Extract the (x, y) coordinate from the center of the cell holding the provided text.  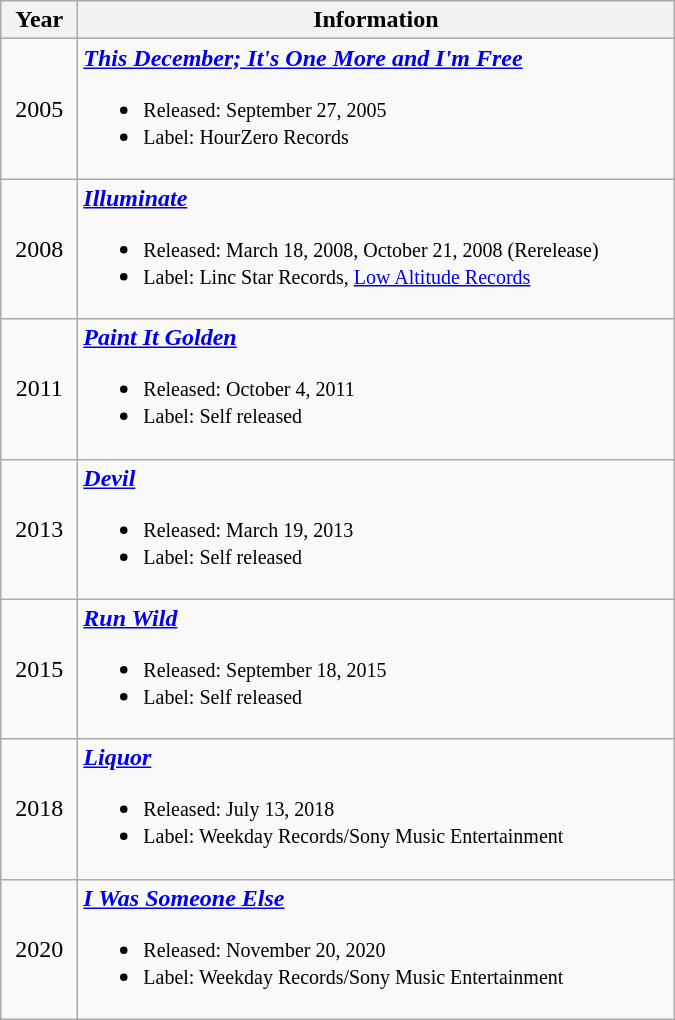
2020 (40, 949)
2008 (40, 249)
DevilReleased: March 19, 2013Label: Self released (376, 529)
2005 (40, 109)
IlluminateReleased: March 18, 2008, October 21, 2008 (Rerelease)Label: Linc Star Records, Low Altitude Records (376, 249)
I Was Someone ElseReleased: November 20, 2020Label: Weekday Records/Sony Music Entertainment (376, 949)
Information (376, 20)
2011 (40, 389)
2018 (40, 809)
Year (40, 20)
Paint It GoldenReleased: October 4, 2011Label: Self released (376, 389)
LiquorReleased: July 13, 2018Label: Weekday Records/Sony Music Entertainment (376, 809)
2013 (40, 529)
Run WildReleased: September 18, 2015Label: Self released (376, 669)
2015 (40, 669)
This December; It's One More and I'm FreeReleased: September 27, 2005 Label: HourZero Records (376, 109)
